Output the (X, Y) coordinate of the center of the cell containing the given text.  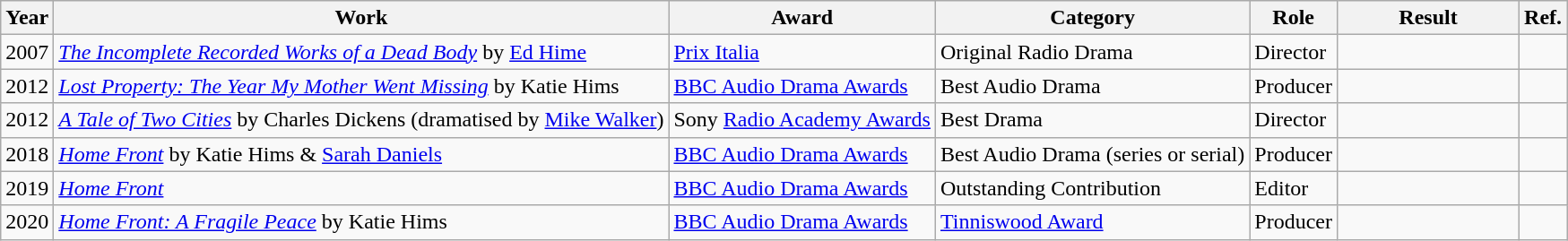
Original Radio Drama (1092, 52)
Best Audio Drama (1092, 86)
Year (27, 18)
Category (1092, 18)
A Tale of Two Cities by Charles Dickens (dramatised by Mike Walker) (361, 120)
Result (1427, 18)
Outstanding Contribution (1092, 188)
2018 (27, 154)
Editor (1294, 188)
2007 (27, 52)
Ref. (1544, 18)
Prix Italia (802, 52)
2020 (27, 222)
2019 (27, 188)
Role (1294, 18)
Award (802, 18)
Home Front (361, 188)
Lost Property: The Year My Mother Went Missing by Katie Hims (361, 86)
Sony Radio Academy Awards (802, 120)
Best Drama (1092, 120)
Work (361, 18)
The Incomplete Recorded Works of a Dead Body by Ed Hime (361, 52)
Home Front by Katie Hims & Sarah Daniels (361, 154)
Best Audio Drama (series or serial) (1092, 154)
Home Front: A Fragile Peace by Katie Hims (361, 222)
Tinniswood Award (1092, 222)
